Locate the cell with the specified text and output its [x, y] center coordinate. 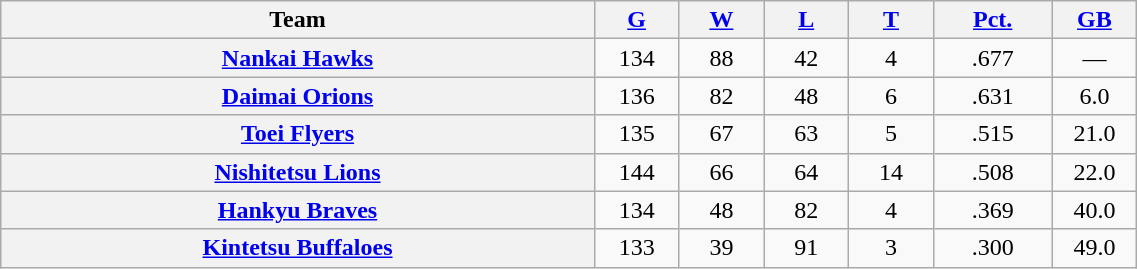
.515 [992, 134]
5 [892, 134]
6.0 [1094, 96]
.677 [992, 58]
T [892, 20]
135 [636, 134]
L [806, 20]
Daimai Orions [298, 96]
W [722, 20]
GB [1094, 20]
22.0 [1094, 172]
.300 [992, 248]
63 [806, 134]
49.0 [1094, 248]
Team [298, 20]
64 [806, 172]
40.0 [1094, 210]
.508 [992, 172]
Nishitetsu Lions [298, 172]
144 [636, 172]
— [1094, 58]
88 [722, 58]
66 [722, 172]
133 [636, 248]
136 [636, 96]
Hankyu Braves [298, 210]
14 [892, 172]
42 [806, 58]
39 [722, 248]
Nankai Hawks [298, 58]
G [636, 20]
Kintetsu Buffaloes [298, 248]
91 [806, 248]
21.0 [1094, 134]
67 [722, 134]
3 [892, 248]
Toei Flyers [298, 134]
.631 [992, 96]
6 [892, 96]
.369 [992, 210]
Pct. [992, 20]
